Capture the cell that displays the provided text and extract its (x, y) central coordinate. 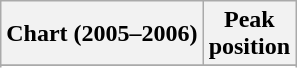
Chart (2005–2006) (102, 34)
Peakposition (249, 34)
